Identify which cell holds the provided text, then report its [X, Y] central coordinate. 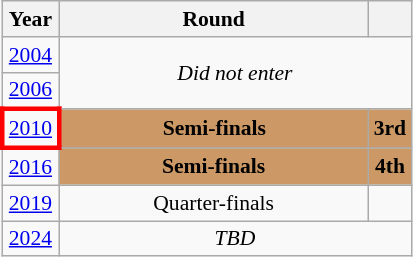
4th [390, 166]
2024 [30, 239]
2006 [30, 90]
2010 [30, 130]
2019 [30, 203]
Did not enter [236, 74]
3rd [390, 130]
Quarter-finals [214, 203]
Year [30, 19]
2004 [30, 55]
Round [214, 19]
TBD [236, 239]
2016 [30, 166]
